Return [x, y] of the center of cell containing provided text 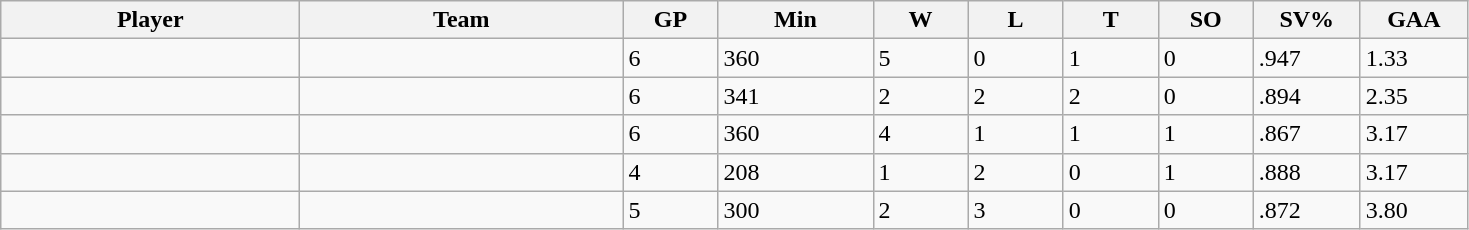
.947 [1306, 58]
.872 [1306, 210]
2.35 [1414, 96]
.888 [1306, 172]
SO [1206, 20]
W [920, 20]
SV% [1306, 20]
341 [796, 96]
300 [796, 210]
3 [1016, 210]
Min [796, 20]
1.33 [1414, 58]
L [1016, 20]
208 [796, 172]
GP [670, 20]
3.80 [1414, 210]
Team [462, 20]
.894 [1306, 96]
.867 [1306, 134]
GAA [1414, 20]
T [1110, 20]
Player [150, 20]
